Locate the cell with the specified text and output its [x, y] center coordinate. 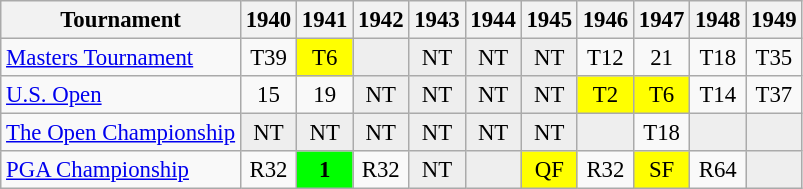
PGA Championship [121, 170]
R64 [718, 170]
1949 [774, 20]
1942 [381, 20]
T2 [605, 95]
1 [325, 170]
1940 [268, 20]
Masters Tournament [121, 58]
T12 [605, 58]
1945 [549, 20]
15 [268, 95]
1948 [718, 20]
1941 [325, 20]
1944 [493, 20]
T37 [774, 95]
1943 [437, 20]
T39 [268, 58]
U.S. Open [121, 95]
T35 [774, 58]
21 [661, 58]
1947 [661, 20]
SF [661, 170]
19 [325, 95]
Tournament [121, 20]
The Open Championship [121, 133]
T14 [718, 95]
1946 [605, 20]
QF [549, 170]
